Extract the (X, Y) coordinate from the center of the cell holding the provided text.  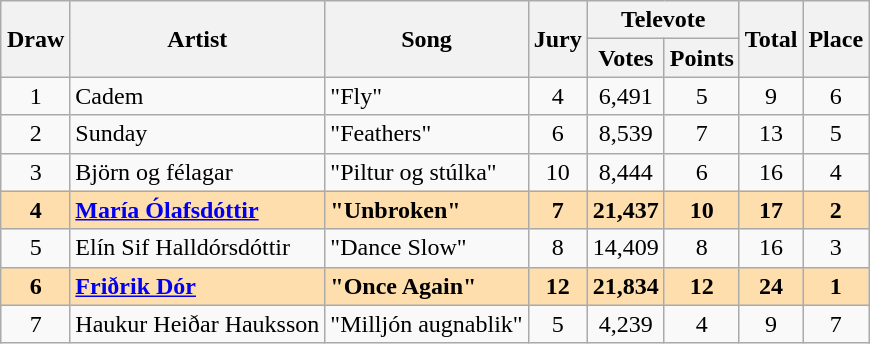
24 (771, 286)
Place (836, 39)
"Unbroken" (426, 210)
"Once Again" (426, 286)
14,409 (626, 248)
"Fly" (426, 96)
Jury (558, 39)
Sunday (198, 134)
17 (771, 210)
Cadem (198, 96)
Votes (626, 58)
13 (771, 134)
"Milljón augnablik" (426, 324)
8,444 (626, 172)
21,834 (626, 286)
Elín Sif Halldórsdóttir (198, 248)
"Piltur og stúlka" (426, 172)
María Ólafsdóttir (198, 210)
8,539 (626, 134)
6,491 (626, 96)
Total (771, 39)
"Feathers" (426, 134)
Haukur Heiðar Hauksson (198, 324)
Björn og félagar (198, 172)
Friðrik Dór (198, 286)
4,239 (626, 324)
Song (426, 39)
21,437 (626, 210)
Artist (198, 39)
Points (702, 58)
Televote (663, 20)
"Dance Slow" (426, 248)
Draw (35, 39)
